Extract the [X, Y] coordinate from the center of the cell holding the provided text.  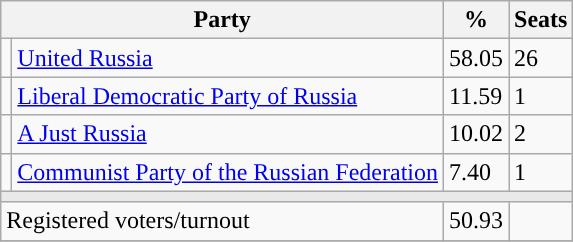
Communist Party of the Russian Federation [228, 172]
Liberal Democratic Party of Russia [228, 96]
Registered voters/turnout [222, 221]
26 [541, 58]
Party [222, 20]
2 [541, 134]
Seats [541, 20]
11.59 [476, 96]
A Just Russia [228, 134]
7.40 [476, 172]
58.05 [476, 58]
50.93 [476, 221]
% [476, 20]
10.02 [476, 134]
United Russia [228, 58]
